Pinpoint the cell where the given text exists, returning its [X, Y] midpoint coordinate. 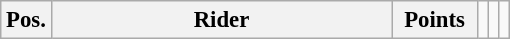
Rider [222, 20]
Pos. [26, 20]
Points [435, 20]
